Determine the (x, y) coordinate at the center of the cell enclosing the given text.  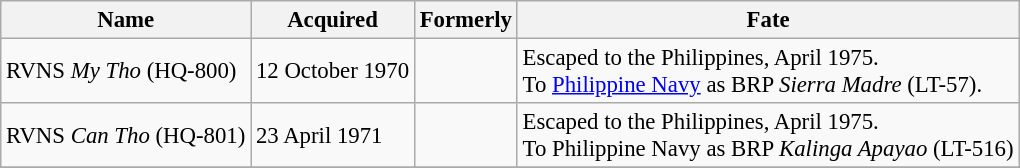
12 October 1970 (333, 72)
Fate (768, 20)
RVNS Can Tho (HQ-801) (126, 136)
Acquired (333, 20)
Formerly (466, 20)
Escaped to the Philippines, April 1975.To Philippine Navy as BRP Kalinga Apayao (LT-516) (768, 136)
Name (126, 20)
RVNS My Tho (HQ-800) (126, 72)
Escaped to the Philippines, April 1975.To Philippine Navy as BRP Sierra Madre (LT-57). (768, 72)
23 April 1971 (333, 136)
